Pinpoint the cell where the given text exists, returning its [x, y] midpoint coordinate. 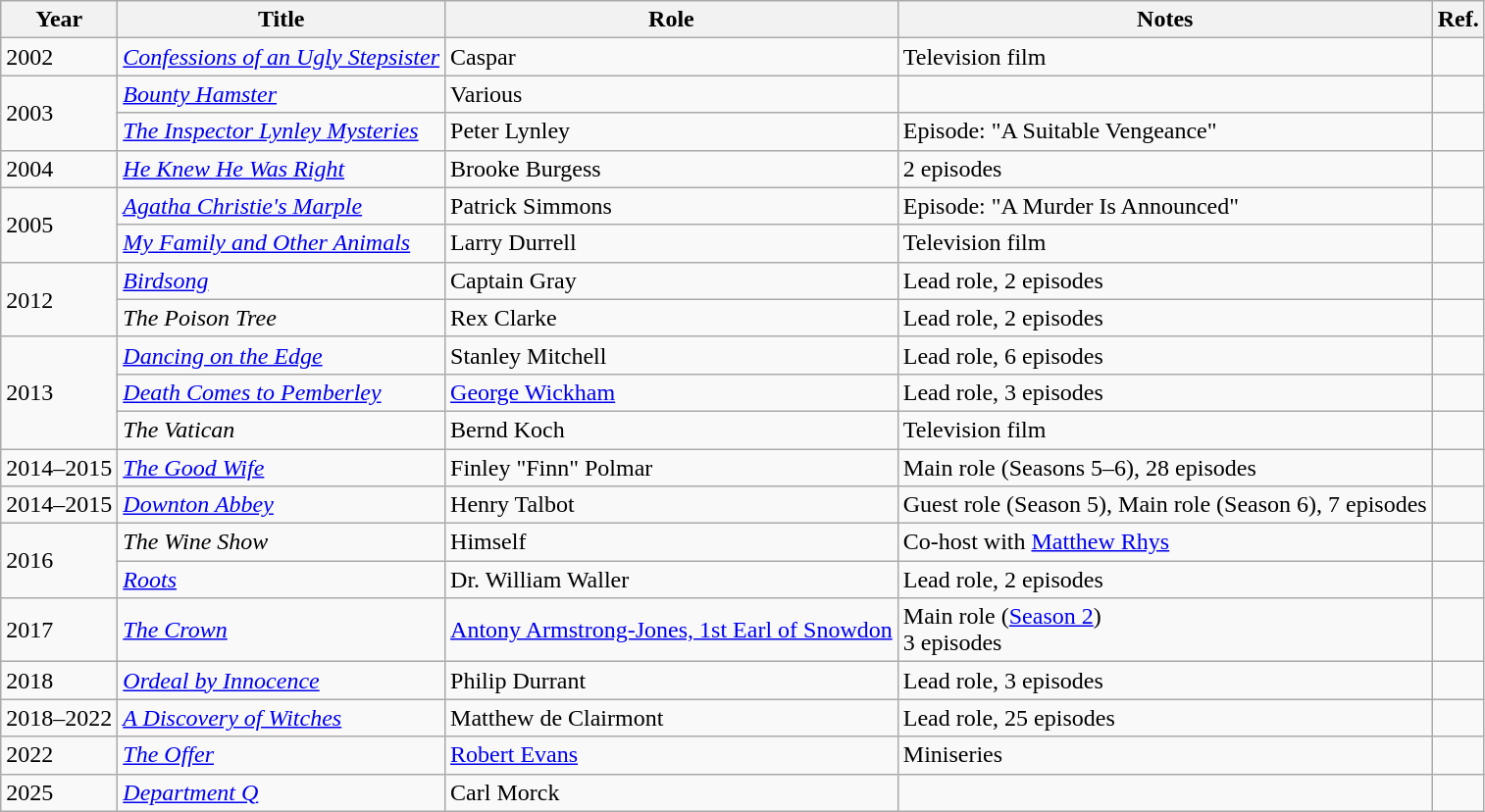
Lead role, 25 episodes [1165, 718]
Philip Durrant [672, 681]
The Good Wife [282, 468]
2017 [59, 630]
Ordeal by Innocence [282, 681]
Birdsong [282, 280]
Co-host with Matthew Rhys [1165, 542]
Carl Morck [672, 792]
Antony Armstrong-Jones, 1st Earl of Snowdon [672, 630]
Matthew de Clairmont [672, 718]
Ref. [1458, 20]
The Offer [282, 755]
Notes [1165, 20]
Dancing on the Edge [282, 355]
2018–2022 [59, 718]
2004 [59, 169]
Peter Lynley [672, 131]
Patrick Simmons [672, 206]
Main role (Seasons 5–6), 28 episodes [1165, 468]
Henry Talbot [672, 505]
Finley "Finn" Polmar [672, 468]
Agatha Christie's Marple [282, 206]
The Poison Tree [282, 318]
The Crown [282, 630]
The Vatican [282, 430]
2003 [59, 113]
2025 [59, 792]
Bounty Hamster [282, 94]
Larry Durrell [672, 243]
2005 [59, 225]
Confessions of an Ugly Stepsister [282, 57]
Guest role (Season 5), Main role (Season 6), 7 episodes [1165, 505]
Various [672, 94]
2012 [59, 299]
Downton Abbey [282, 505]
Death Comes to Pemberley [282, 392]
Himself [672, 542]
Year [59, 20]
Department Q [282, 792]
George Wickham [672, 392]
Brooke Burgess [672, 169]
2016 [59, 561]
Captain Gray [672, 280]
Stanley Mitchell [672, 355]
The Inspector Lynley Mysteries [282, 131]
He Knew He Was Right [282, 169]
2022 [59, 755]
Main role (Season 2) 3 episodes [1165, 630]
Lead role, 6 episodes [1165, 355]
Rex Clarke [672, 318]
The Wine Show [282, 542]
Episode: "A Suitable Vengeance" [1165, 131]
Bernd Koch [672, 430]
Title [282, 20]
My Family and Other Animals [282, 243]
A Discovery of Witches [282, 718]
Robert Evans [672, 755]
2002 [59, 57]
Miniseries [1165, 755]
Role [672, 20]
2 episodes [1165, 169]
Caspar [672, 57]
Roots [282, 580]
Dr. William Waller [672, 580]
2018 [59, 681]
2013 [59, 392]
Episode: "A Murder Is Announced" [1165, 206]
